Capture the cell that displays the provided text and extract its (x, y) central coordinate. 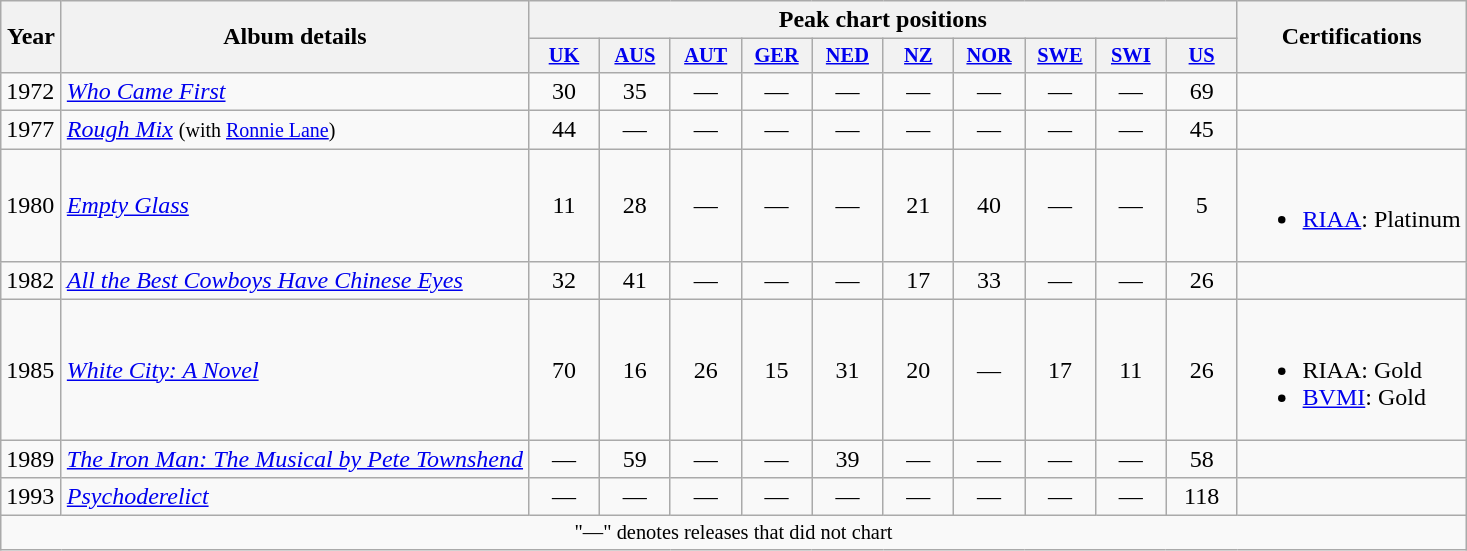
15 (776, 370)
21 (918, 206)
44 (564, 130)
69 (1202, 91)
Psychoderelict (294, 497)
SWE (1060, 56)
16 (634, 370)
1972 (32, 91)
30 (564, 91)
The Iron Man: The Musical by Pete Townshend (294, 459)
45 (1202, 130)
1982 (32, 281)
Certifications (1352, 37)
NOR (990, 56)
"—" denotes releases that did not chart (734, 533)
70 (564, 370)
White City: A Novel (294, 370)
SWI (1130, 56)
40 (990, 206)
35 (634, 91)
NED (848, 56)
UK (564, 56)
1993 (32, 497)
20 (918, 370)
Year (32, 37)
58 (1202, 459)
59 (634, 459)
5 (1202, 206)
118 (1202, 497)
1977 (32, 130)
28 (634, 206)
RIAA: GoldBVMI: Gold (1352, 370)
Rough Mix (with Ronnie Lane) (294, 130)
GER (776, 56)
41 (634, 281)
1985 (32, 370)
39 (848, 459)
31 (848, 370)
1989 (32, 459)
Who Came First (294, 91)
AUT (706, 56)
1980 (32, 206)
Empty Glass (294, 206)
RIAA: Platinum (1352, 206)
All the Best Cowboys Have Chinese Eyes (294, 281)
US (1202, 56)
Peak chart positions (884, 20)
AUS (634, 56)
NZ (918, 56)
33 (990, 281)
32 (564, 281)
Album details (294, 37)
